Locate the cell with the specified text and output its (x, y) center coordinate. 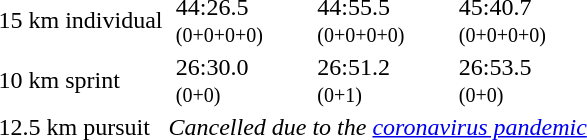
26:30.0(0+0) (240, 80)
26:51.2(0+1) (382, 80)
